Return the (X, Y) coordinate for the center point of the cell that contains the specified text.  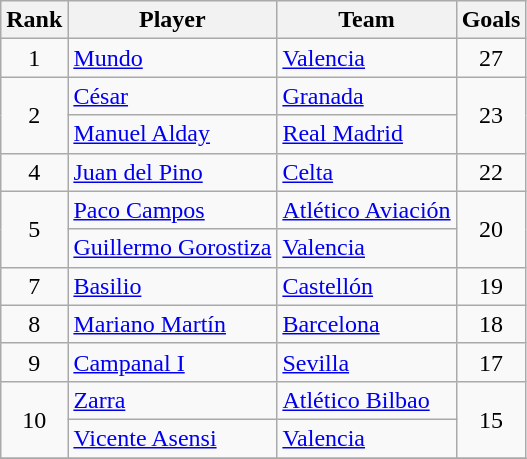
1 (34, 58)
Mariano Martín (172, 324)
18 (491, 324)
27 (491, 58)
Atlético Aviación (366, 210)
Celta (366, 172)
17 (491, 362)
2 (34, 115)
Paco Campos (172, 210)
23 (491, 115)
Mundo (172, 58)
20 (491, 229)
Manuel Alday (172, 134)
Sevilla (366, 362)
Barcelona (366, 324)
7 (34, 286)
8 (34, 324)
22 (491, 172)
Zarra (172, 400)
Guillermo Gorostiza (172, 248)
Basilio (172, 286)
15 (491, 419)
Atlético Bilbao (366, 400)
César (172, 96)
Goals (491, 20)
Campanal I (172, 362)
10 (34, 419)
5 (34, 229)
Castellón (366, 286)
9 (34, 362)
Vicente Asensi (172, 438)
19 (491, 286)
Player (172, 20)
Team (366, 20)
Rank (34, 20)
4 (34, 172)
Juan del Pino (172, 172)
Real Madrid (366, 134)
Granada (366, 96)
